From the cell containing the given text, extract its center point as [X, Y] coordinate. 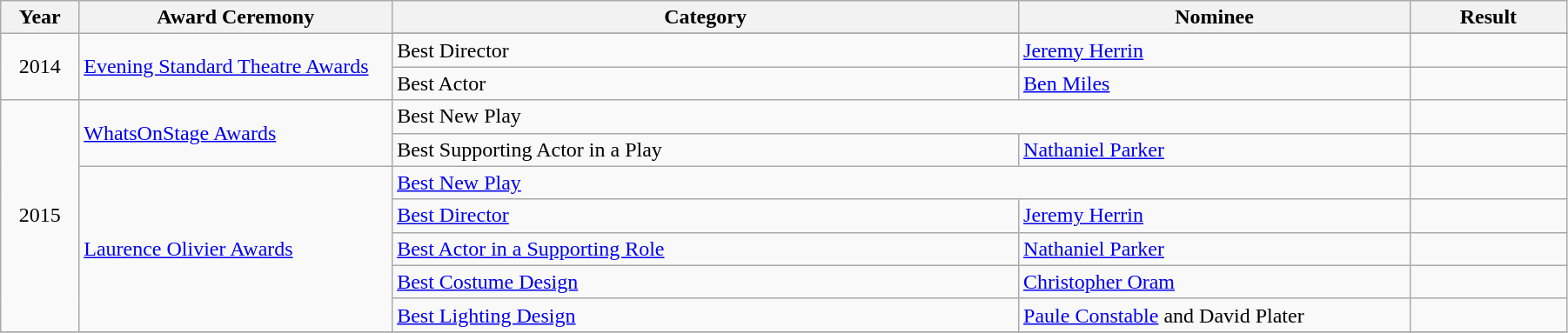
2015 [40, 216]
Best Actor [706, 83]
Laurence Olivier Awards [236, 249]
Christopher Oram [1215, 282]
Year [40, 17]
Result [1488, 17]
Nominee [1215, 17]
Best Lighting Design [706, 315]
Best Costume Design [706, 282]
2014 [40, 67]
WhatsOnStage Awards [236, 133]
Best Supporting Actor in a Play [706, 150]
Category [706, 17]
Evening Standard Theatre Awards [236, 67]
Ben Miles [1215, 83]
Paule Constable and David Plater [1215, 315]
Best Actor in a Supporting Role [706, 249]
Award Ceremony [236, 17]
